Determine the (x, y) coordinate at the center of the cell enclosing the given text.  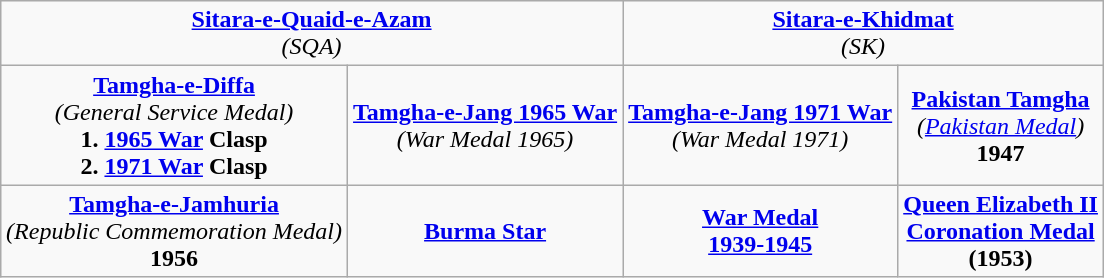
Queen Elizabeth IICoronation Medal(1953) (1001, 231)
Tamgha-e-Jang 1965 War(War Medal 1965) (486, 126)
Tamgha-e-Jang 1971 War(War Medal 1971) (760, 126)
Pakistan Tamgha(Pakistan Medal)1947 (1001, 126)
Tamgha-e-Jamhuria(Republic Commemoration Medal)1956 (174, 231)
War Medal1939-1945 (760, 231)
Burma Star (486, 231)
Tamgha-e-Diffa(General Service Medal)1. 1965 War Clasp2. 1971 War Clasp (174, 126)
Sitara-e-Quaid-e-Azam(SQA) (312, 34)
Sitara-e-Khidmat(SK) (864, 34)
